Pinpoint the cell where the given text exists, returning its (x, y) midpoint coordinate. 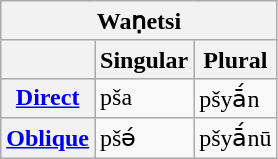
Plural (236, 59)
pšə́ (144, 138)
pša (144, 98)
pšyā́nū (236, 138)
Singular (144, 59)
Waṇetsi (139, 21)
Direct (48, 98)
pšyā́n (236, 98)
Oblique (48, 138)
